Return the (x, y) coordinate for the center point of the cell that contains the specified text.  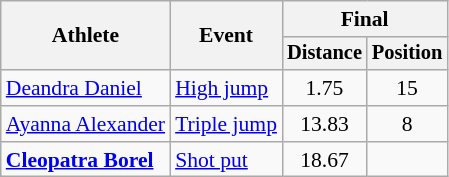
13.83 (324, 124)
Event (226, 36)
Triple jump (226, 124)
Ayanna Alexander (86, 124)
15 (407, 88)
1.75 (324, 88)
Position (407, 54)
Distance (324, 54)
Athlete (86, 36)
Final (364, 19)
High jump (226, 88)
8 (407, 124)
Deandra Daniel (86, 88)
